Search for the cell housing the specified text and yield its [X, Y] center coordinate. 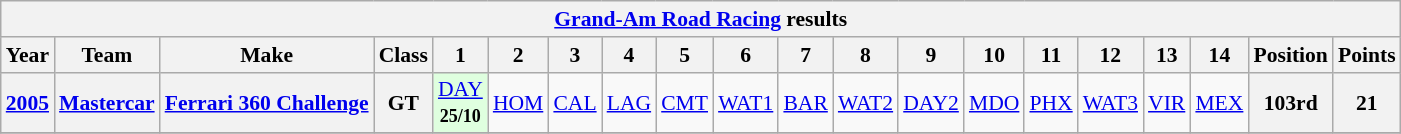
4 [629, 55]
12 [1110, 55]
MDO [994, 102]
DAY2 [931, 102]
Points [1367, 55]
2 [518, 55]
10 [994, 55]
Class [404, 55]
6 [746, 55]
HOM [518, 102]
2005 [28, 102]
103rd [1290, 102]
1 [460, 55]
DAY 25/10 [460, 102]
BAR [806, 102]
3 [574, 55]
WAT2 [866, 102]
LAG [629, 102]
GT [404, 102]
Mastercar [107, 102]
21 [1367, 102]
MEX [1219, 102]
CMT [684, 102]
VIR [1166, 102]
CAL [574, 102]
Team [107, 55]
5 [684, 55]
Ferrari 360 Challenge [267, 102]
Position [1290, 55]
7 [806, 55]
Grand-Am Road Racing results [701, 19]
9 [931, 55]
Year [28, 55]
11 [1050, 55]
WAT1 [746, 102]
WAT3 [1110, 102]
8 [866, 55]
14 [1219, 55]
13 [1166, 55]
Make [267, 55]
PHX [1050, 102]
